Determine the [X, Y] coordinate at the center of the cell enclosing the given text.  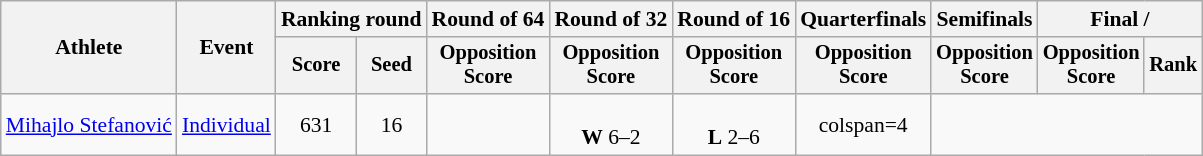
colspan=4 [863, 124]
Round of 64 [488, 19]
16 [391, 124]
Individual [226, 124]
Seed [391, 66]
W 6–2 [610, 124]
Event [226, 48]
Ranking round [352, 19]
Semifinals [984, 19]
Rank [1173, 66]
Score [316, 66]
Round of 16 [734, 19]
631 [316, 124]
Final / [1120, 19]
L 2–6 [734, 124]
Athlete [89, 48]
Quarterfinals [863, 19]
Round of 32 [610, 19]
Mihajlo Stefanović [89, 124]
